Capture the cell that displays the provided text and extract its (x, y) central coordinate. 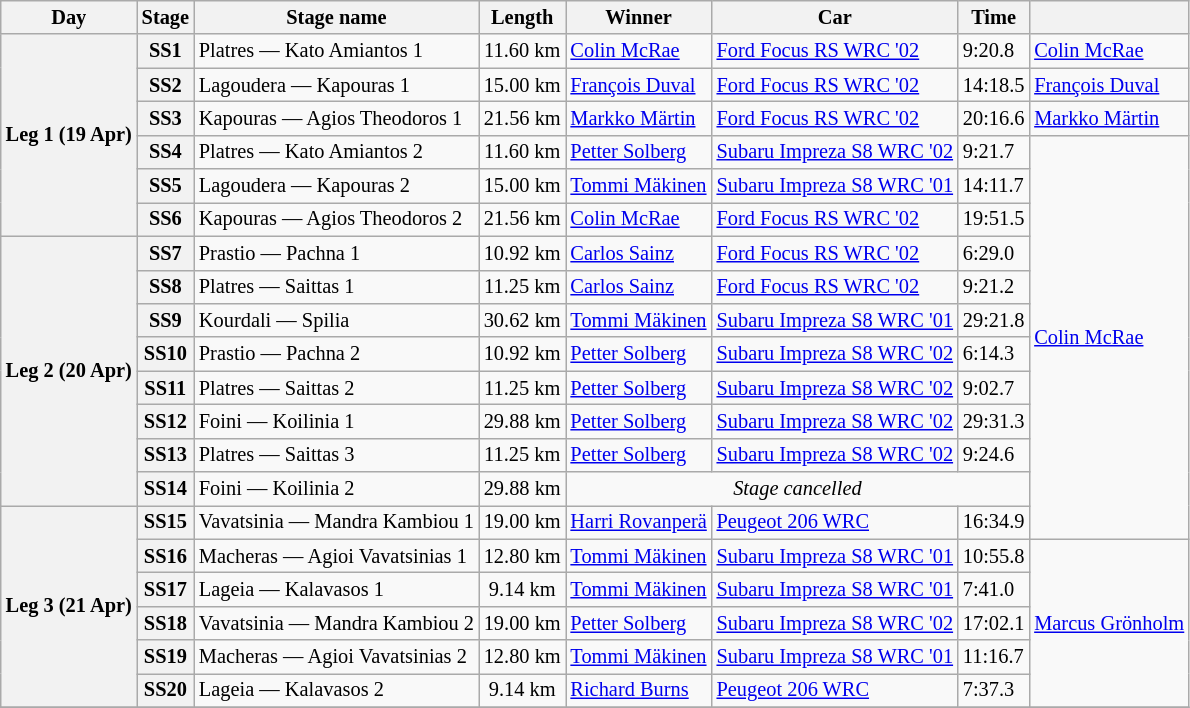
SS7 (166, 253)
SS11 (166, 388)
Lageia — Kalavasos 2 (336, 690)
SS1 (166, 51)
17:02.1 (994, 623)
Platres — Saittas 1 (336, 287)
Vavatsinia — Mandra Kambiou 2 (336, 623)
7:37.3 (994, 690)
SS10 (166, 354)
Kourdali — Spilia (336, 320)
SS15 (166, 522)
Stage cancelled (798, 489)
SS17 (166, 589)
9:21.2 (994, 287)
SS4 (166, 152)
Macheras — Agioi Vavatsinias 2 (336, 657)
Vavatsinia — Mandra Kambiou 1 (336, 522)
SS12 (166, 421)
SS20 (166, 690)
Platres — Saittas 3 (336, 455)
SS18 (166, 623)
Stage name (336, 17)
SS13 (166, 455)
Winner (639, 17)
10:55.8 (994, 556)
SS14 (166, 489)
9:02.7 (994, 388)
Lageia — Kalavasos 1 (336, 589)
9:20.8 (994, 51)
SS19 (166, 657)
SS6 (166, 219)
Kapouras — Agios Theodoros 2 (336, 219)
Macheras — Agioi Vavatsinias 1 (336, 556)
Lagoudera — Kapouras 2 (336, 186)
Richard Burns (639, 690)
Lagoudera — Kapouras 1 (336, 85)
9:21.7 (994, 152)
Prastio — Pachna 2 (336, 354)
Prastio — Pachna 1 (336, 253)
Leg 1 (19 Apr) (69, 135)
19:51.5 (994, 219)
14:18.5 (994, 85)
Platres — Kato Amiantos 2 (336, 152)
Leg 3 (21 Apr) (69, 606)
11:16.7 (994, 657)
Platres — Saittas 2 (336, 388)
SS16 (166, 556)
Time (994, 17)
Marcus Grönholm (1109, 623)
20:16.6 (994, 118)
SS8 (166, 287)
Leg 2 (20 Apr) (69, 370)
Harri Rovanperä (639, 522)
SS9 (166, 320)
SS2 (166, 85)
9:24.6 (994, 455)
30.62 km (522, 320)
Foini — Koilinia 1 (336, 421)
6:14.3 (994, 354)
29:21.8 (994, 320)
Foini — Koilinia 2 (336, 489)
16:34.9 (994, 522)
7:41.0 (994, 589)
6:29.0 (994, 253)
29:31.3 (994, 421)
Kapouras — Agios Theodoros 1 (336, 118)
Platres — Kato Amiantos 1 (336, 51)
Car (835, 17)
Length (522, 17)
14:11.7 (994, 186)
Day (69, 17)
SS3 (166, 118)
Stage (166, 17)
SS5 (166, 186)
